Locate the cell with the specified text and output its (x, y) center coordinate. 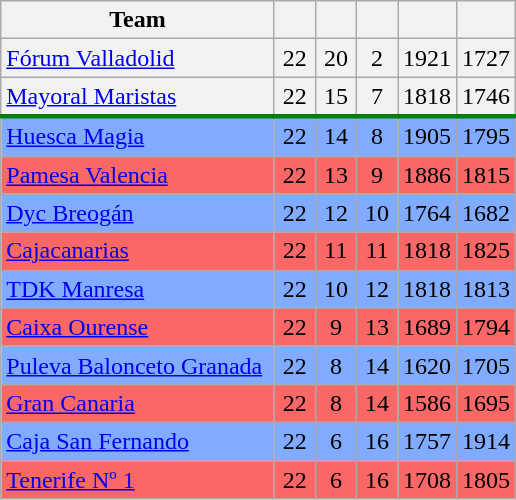
1764 (428, 213)
1905 (428, 136)
1794 (486, 327)
Cajacanarias (138, 251)
Dyc Breogán (138, 213)
Pamesa Valencia (138, 175)
1886 (428, 175)
Caja San Fernando (138, 441)
20 (336, 58)
1708 (428, 479)
1620 (428, 365)
1682 (486, 213)
Team (138, 20)
1705 (486, 365)
Caixa Ourense (138, 327)
Tenerife Nº 1 (138, 479)
1795 (486, 136)
Puleva Balonceto Granada (138, 365)
2 (376, 58)
1689 (428, 327)
1825 (486, 251)
1813 (486, 289)
7 (376, 97)
TDK Manresa (138, 289)
1757 (428, 441)
1695 (486, 403)
1805 (486, 479)
Fórum Valladolid (138, 58)
Mayoral Maristas (138, 97)
1921 (428, 58)
15 (336, 97)
Gran Canaria (138, 403)
1746 (486, 97)
Huesca Magia (138, 136)
1727 (486, 58)
1586 (428, 403)
1815 (486, 175)
1914 (486, 441)
